Locate the cell with the specified text and output its (X, Y) center coordinate. 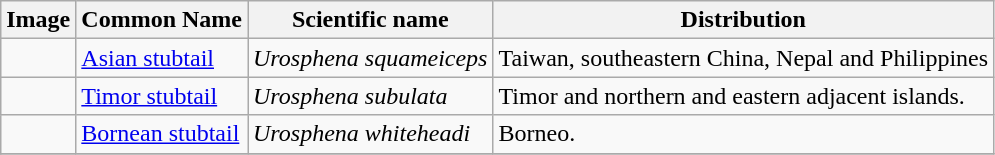
Distribution (744, 20)
Urosphena subulata (370, 96)
Taiwan, southeastern China, Nepal and Philippines (744, 58)
Urosphena squameiceps (370, 58)
Common Name (162, 20)
Borneo. (744, 134)
Timor and northern and eastern adjacent islands. (744, 96)
Bornean stubtail (162, 134)
Image (38, 20)
Scientific name (370, 20)
Asian stubtail (162, 58)
Timor stubtail (162, 96)
Urosphena whiteheadi (370, 134)
